Determine the [x, y] coordinate at the center of the cell enclosing the given text.  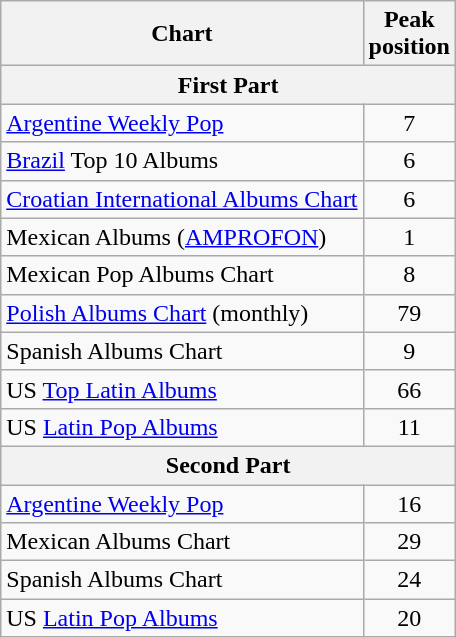
9 [409, 351]
Mexican Albums (AMPROFON) [182, 237]
Mexican Pop Albums Chart [182, 275]
Peakposition [409, 34]
1 [409, 237]
Mexican Albums Chart [182, 542]
24 [409, 580]
US Top Latin Albums [182, 389]
66 [409, 389]
79 [409, 313]
Polish Albums Chart (monthly) [182, 313]
7 [409, 123]
16 [409, 503]
29 [409, 542]
Chart [182, 34]
Second Part [228, 465]
First Part [228, 85]
Croatian International Albums Chart [182, 199]
8 [409, 275]
20 [409, 618]
11 [409, 427]
Brazil Top 10 Albums [182, 161]
